Identify which cell holds the provided text, then report its [X, Y] central coordinate. 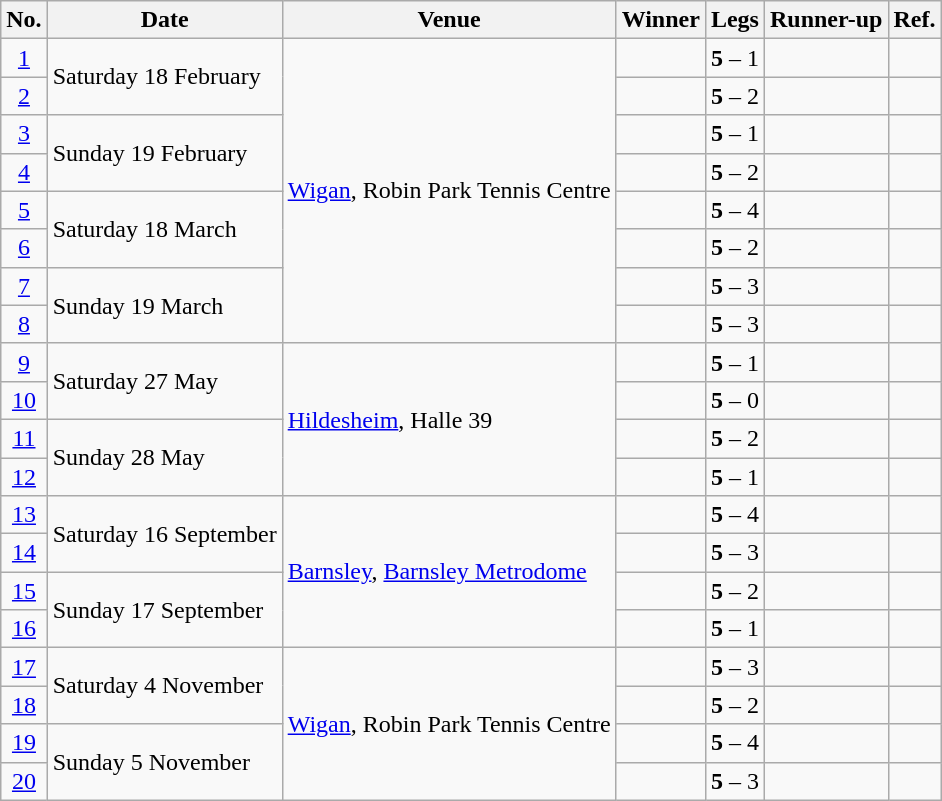
Saturday 4 November [164, 686]
1 [24, 58]
Saturday 27 May [164, 381]
18 [24, 705]
7 [24, 286]
5 – 0 [734, 400]
16 [24, 629]
4 [24, 172]
15 [24, 591]
9 [24, 362]
Sunday 28 May [164, 457]
10 [24, 400]
6 [24, 248]
Saturday 16 September [164, 534]
5 [24, 210]
Date [164, 20]
Saturday 18 February [164, 77]
8 [24, 324]
14 [24, 553]
No. [24, 20]
Sunday 19 February [164, 153]
Legs [734, 20]
11 [24, 438]
Ref. [914, 20]
Hildesheim, Halle 39 [449, 419]
Runner-up [826, 20]
17 [24, 667]
Saturday 18 March [164, 229]
Sunday 19 March [164, 305]
19 [24, 743]
3 [24, 134]
Sunday 17 September [164, 610]
Winner [660, 20]
Venue [449, 20]
Sunday 5 November [164, 762]
2 [24, 96]
Barnsley, Barnsley Metrodome [449, 572]
20 [24, 781]
12 [24, 477]
13 [24, 515]
